Return the (x, y) coordinate for the center point of the cell that contains the specified text.  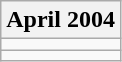
April 2004 (61, 20)
